For the text-containing cell, return its midpoint in [X, Y] coordinate format. 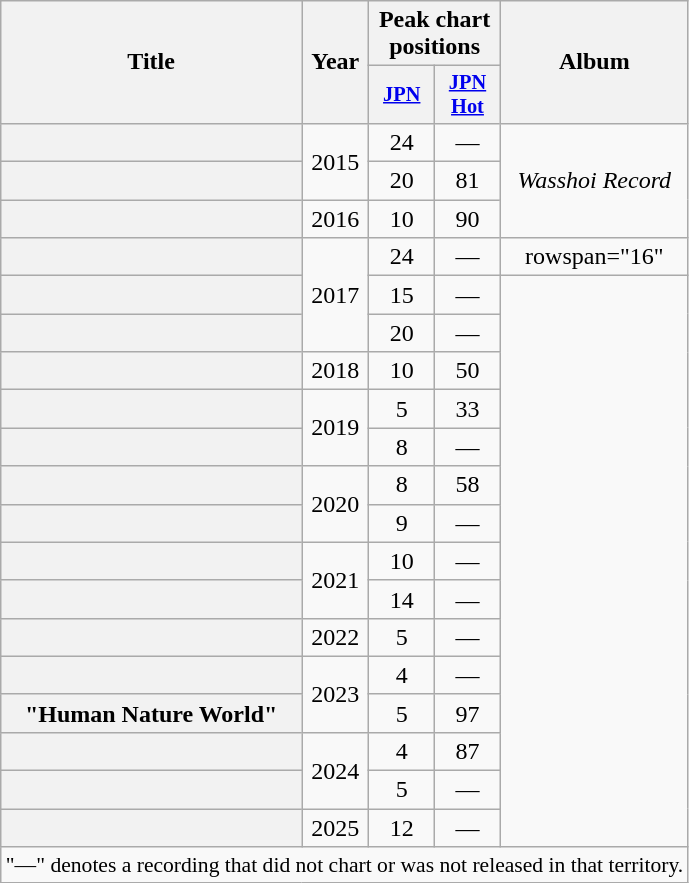
JPN [402, 95]
Title [152, 62]
58 [468, 485]
"Human Nature World" [152, 713]
Album [594, 62]
2018 [336, 371]
Year [336, 62]
2023 [336, 694]
9 [402, 523]
15 [402, 295]
90 [468, 219]
rowspan="16" [594, 257]
50 [468, 371]
14 [402, 599]
JPNHot [468, 95]
2016 [336, 219]
Wasshoi Record [594, 180]
33 [468, 409]
12 [402, 828]
2015 [336, 161]
2019 [336, 428]
Peak chart positions [434, 34]
2025 [336, 828]
2024 [336, 770]
2017 [336, 295]
2022 [336, 637]
2021 [336, 580]
2020 [336, 504]
"—" denotes a recording that did not chart or was not released in that territory. [345, 865]
81 [468, 181]
87 [468, 751]
97 [468, 713]
